Output the [X, Y] coordinate of the center of the cell containing the given text.  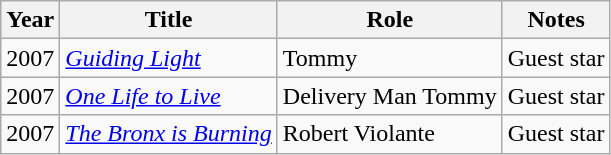
Role [390, 20]
Notes [556, 20]
Tommy [390, 58]
Guiding Light [169, 58]
Title [169, 20]
Delivery Man Tommy [390, 96]
One Life to Live [169, 96]
The Bronx is Burning [169, 134]
Year [30, 20]
Robert Violante [390, 134]
